Find where the given text appears and provide that cell's center as (X, Y) coordinate. 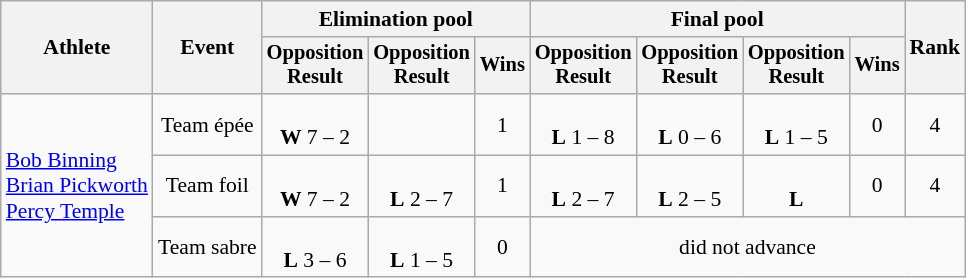
Elimination pool (396, 19)
L 0 – 6 (690, 124)
Team épée (208, 124)
Final pool (718, 19)
Team foil (208, 186)
L 2 – 5 (690, 186)
L 3 – 6 (316, 248)
did not advance (748, 248)
Event (208, 48)
L 1 – 8 (584, 124)
L (796, 186)
Team sabre (208, 248)
Athlete (77, 48)
Bob BinningBrian PickworthPercy Temple (77, 186)
Rank (936, 48)
